Identify which cell holds the provided text, then report its (x, y) central coordinate. 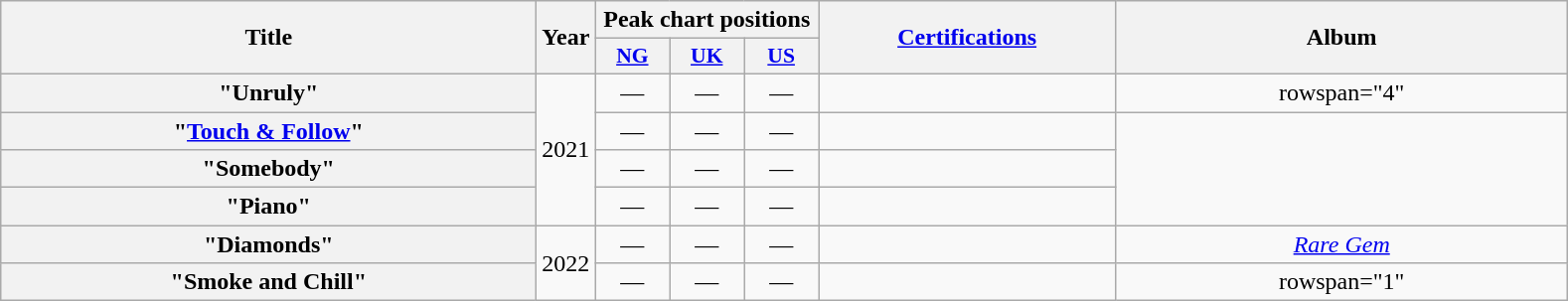
Peak chart positions (707, 20)
Album (1341, 38)
UK (707, 57)
Certifications (968, 38)
NG (632, 57)
"Smoke and Chill" (268, 282)
Rare Gem (1341, 244)
Year (566, 38)
"Touch & Follow" (268, 130)
2022 (566, 263)
"Piano" (268, 207)
"Somebody" (268, 169)
2021 (566, 149)
Title (268, 38)
rowspan="4" (1341, 92)
rowspan="1" (1341, 282)
"Diamonds" (268, 244)
"Unruly" (268, 92)
US (781, 57)
